Find where the given text appears and provide that cell's center as [x, y] coordinate. 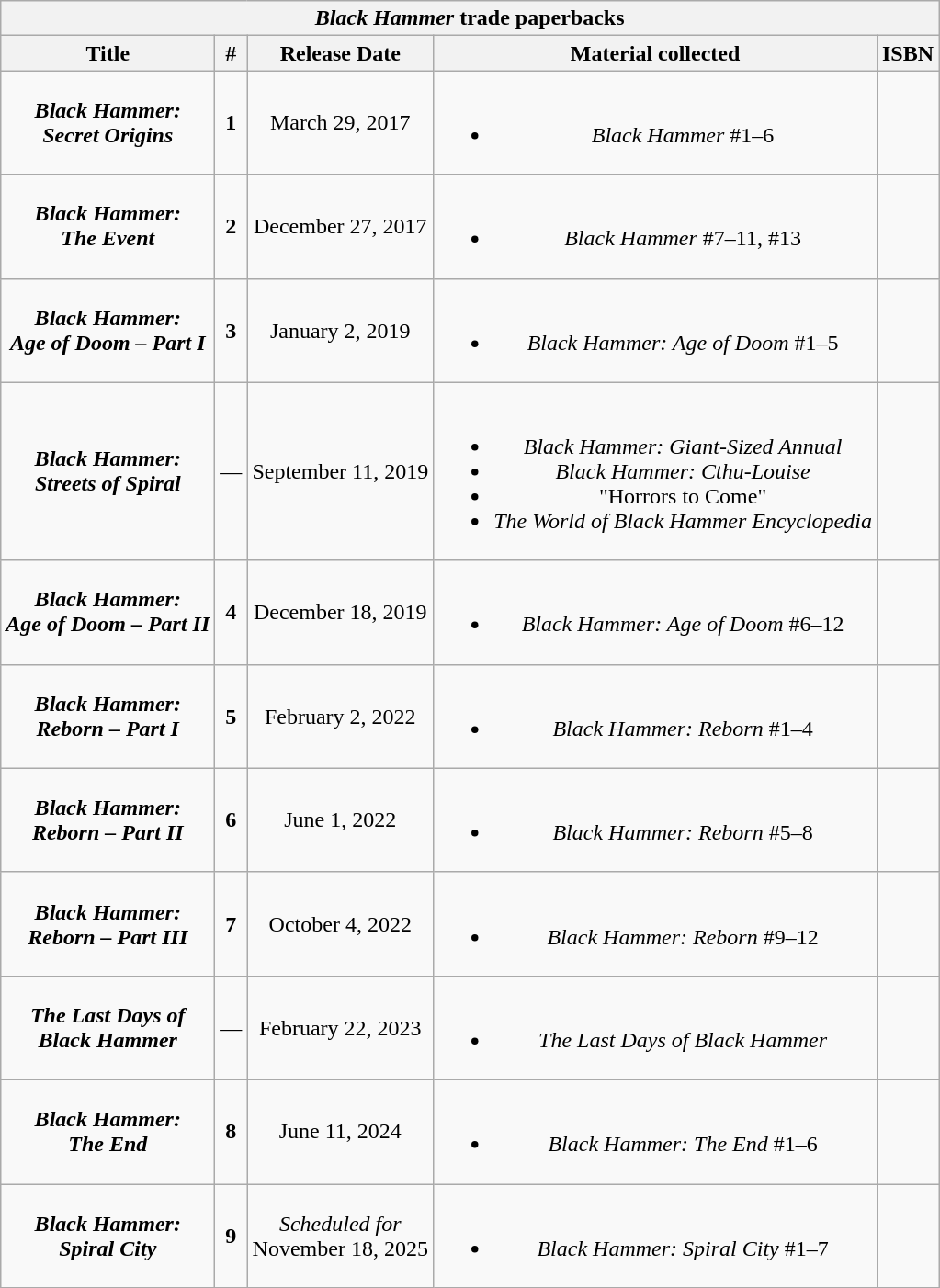
February 22, 2023 [340, 1027]
Black Hammer:Reborn – Part III [108, 924]
Black Hammer #1–6 [656, 123]
Scheduled forNovember 18, 2025 [340, 1235]
ISBN [908, 53]
The Last Days ofBlack Hammer [108, 1027]
Black Hammer trade paperbacks [470, 18]
1 [232, 123]
Black Hammer:Spiral City [108, 1235]
Black Hammer:Age of Doom – Part I [108, 331]
9 [232, 1235]
Black Hammer:The Event [108, 226]
Black Hammer:Reborn – Part I [108, 717]
Black Hammer:Age of Doom – Part II [108, 612]
# [232, 53]
October 4, 2022 [340, 924]
Black Hammer: Age of Doom #6–12 [656, 612]
Material collected [656, 53]
December 18, 2019 [340, 612]
Release Date [340, 53]
Black Hammer:Streets of Spiral [108, 471]
7 [232, 924]
December 27, 2017 [340, 226]
8 [232, 1132]
2 [232, 226]
January 2, 2019 [340, 331]
June 11, 2024 [340, 1132]
Black Hammer: Age of Doom #1–5 [656, 331]
6 [232, 819]
Black Hammer: Giant-Sized AnnualBlack Hammer: Cthu-Louise"Horrors to Come"The World of Black Hammer Encyclopedia [656, 471]
Black Hammer: Reborn #9–12 [656, 924]
5 [232, 717]
Black Hammer: Reborn #1–4 [656, 717]
Black Hammer: The End #1–6 [656, 1132]
4 [232, 612]
Black Hammer: Spiral City #1–7 [656, 1235]
Black Hammer:Reborn – Part II [108, 819]
June 1, 2022 [340, 819]
Title [108, 53]
March 29, 2017 [340, 123]
Black Hammer:Secret Origins [108, 123]
Black Hammer: Reborn #5–8 [656, 819]
February 2, 2022 [340, 717]
3 [232, 331]
The Last Days of Black Hammer [656, 1027]
Black Hammer #7–11, #13 [656, 226]
Black Hammer:The End [108, 1132]
September 11, 2019 [340, 471]
